Identify which cell holds the provided text, then report its [X, Y] central coordinate. 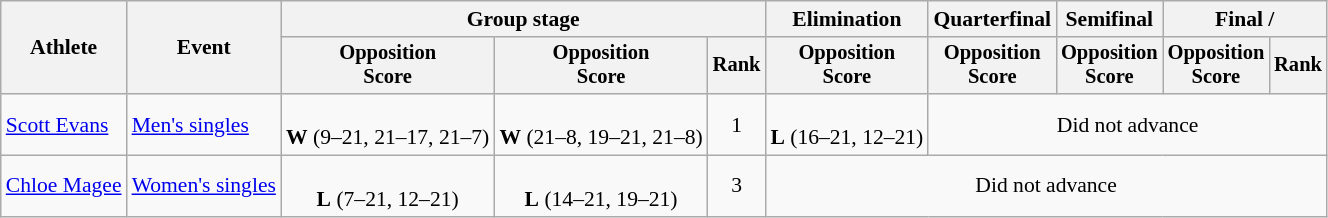
Event [204, 48]
Group stage [523, 19]
W (9–21, 21–17, 21–7) [388, 124]
Quarterfinal [992, 19]
1 [737, 124]
Chloe Magee [64, 186]
3 [737, 186]
Elimination [846, 19]
L (7–21, 12–21) [388, 186]
Men's singles [204, 124]
W (21–8, 19–21, 21–8) [600, 124]
Athlete [64, 48]
L (14–21, 19–21) [600, 186]
Scott Evans [64, 124]
Final / [1245, 19]
Semifinal [1110, 19]
L (16–21, 12–21) [846, 124]
Women's singles [204, 186]
